Capture the cell that displays the provided text and extract its (x, y) central coordinate. 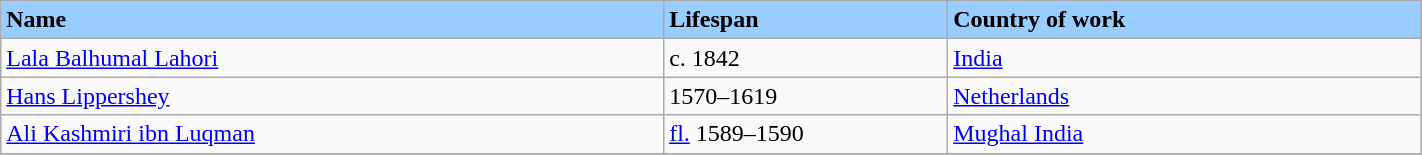
Lifespan (806, 20)
India (1185, 58)
c. 1842 (806, 58)
Hans Lippershey (332, 96)
fl. 1589–1590 (806, 134)
Lala Balhumal Lahori (332, 58)
Netherlands (1185, 96)
Mughal India (1185, 134)
Name (332, 20)
1570–1619 (806, 96)
Ali Kashmiri ibn Luqman (332, 134)
Country of work (1185, 20)
